Detect which cell encompasses the target text, then output its [X, Y] center coordinate. 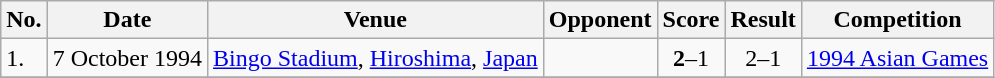
1994 Asian Games [897, 58]
Date [127, 20]
Venue [376, 20]
No. [24, 20]
Score [691, 20]
1. [24, 58]
7 October 1994 [127, 58]
Result [763, 20]
Opponent [600, 20]
Bingo Stadium, Hiroshima, Japan [376, 58]
Competition [897, 20]
